Extract the (X, Y) coordinate from the center of the cell holding the provided text.  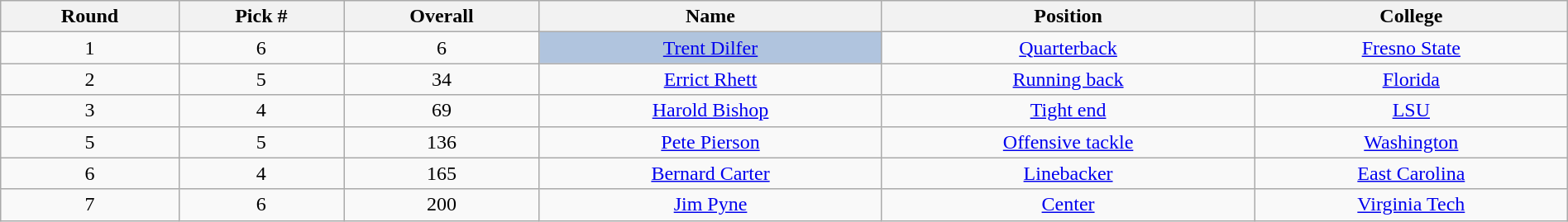
Name (710, 17)
Florida (1411, 79)
Running back (1068, 79)
Center (1068, 205)
Position (1068, 17)
Harold Bishop (710, 111)
Fresno State (1411, 48)
Virginia Tech (1411, 205)
Trent Dilfer (710, 48)
165 (442, 173)
Quarterback (1068, 48)
College (1411, 17)
Tight end (1068, 111)
Washington (1411, 142)
Bernard Carter (710, 173)
200 (442, 205)
69 (442, 111)
Round (89, 17)
3 (89, 111)
Pick # (261, 17)
1 (89, 48)
Pete Pierson (710, 142)
Overall (442, 17)
7 (89, 205)
Linebacker (1068, 173)
LSU (1411, 111)
East Carolina (1411, 173)
136 (442, 142)
Offensive tackle (1068, 142)
2 (89, 79)
Errict Rhett (710, 79)
34 (442, 79)
Jim Pyne (710, 205)
